Provide the [x, y] coordinate of the cell's center where the given text is located.  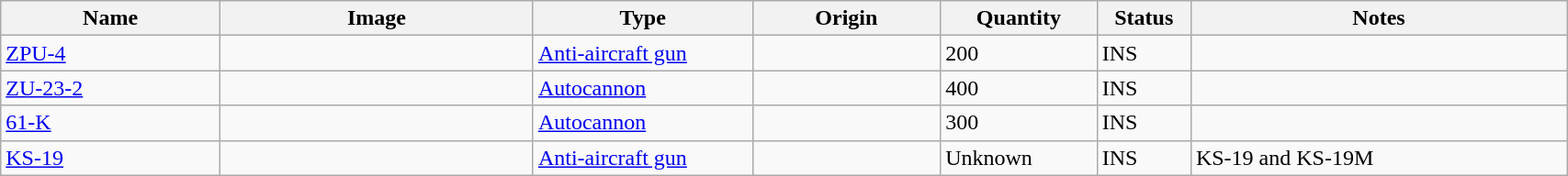
Unknown [1019, 158]
Status [1144, 18]
ZU-23-2 [110, 88]
Image [377, 18]
KS-19 and KS-19M [1378, 158]
61-K [110, 123]
Origin [847, 18]
Notes [1378, 18]
Quantity [1019, 18]
400 [1019, 88]
KS-19 [110, 158]
200 [1019, 53]
Type [643, 18]
Name [110, 18]
300 [1019, 123]
ZPU-4 [110, 53]
